Output the (x, y) coordinate of the center of the cell containing the given text.  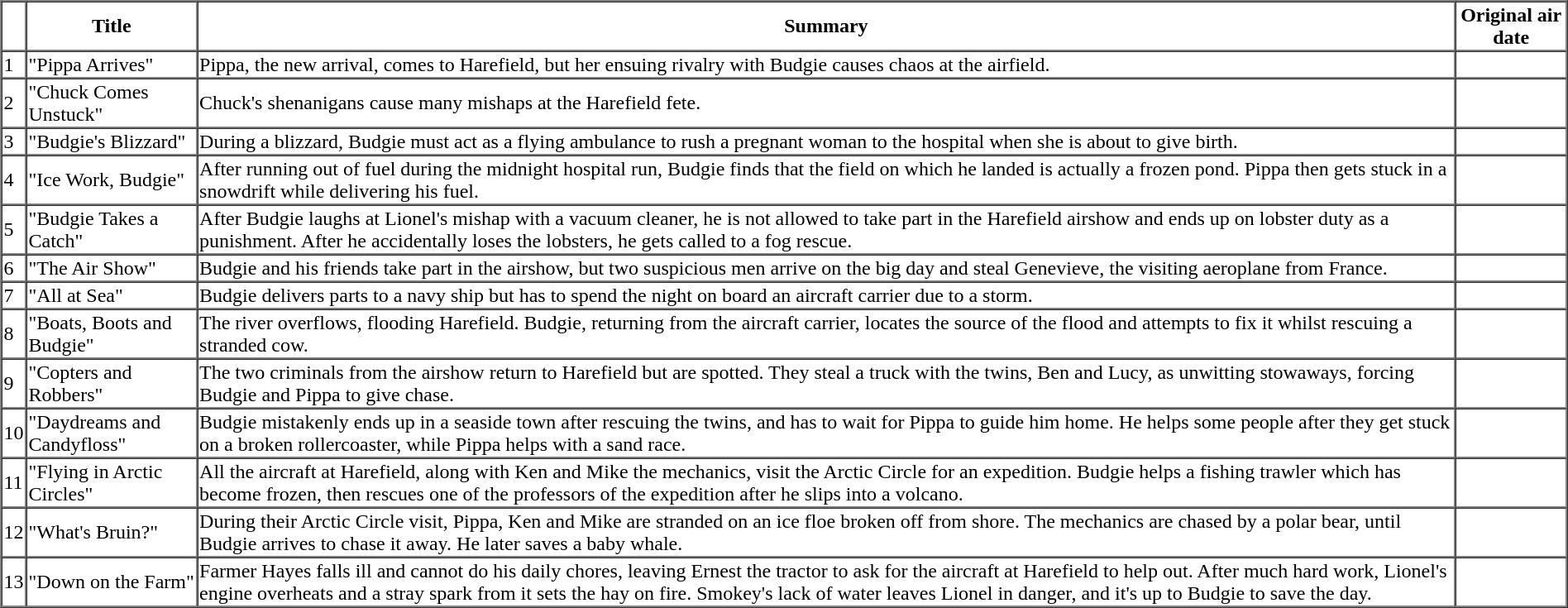
7 (14, 294)
"Pippa Arrives" (112, 65)
Summary (826, 26)
"Copters and Robbers" (112, 384)
Original air date (1512, 26)
"What's Bruin?" (112, 533)
12 (14, 533)
"All at Sea" (112, 294)
Budgie delivers parts to a navy ship but has to spend the night on board an aircraft carrier due to a storm. (826, 294)
"Daydreams and Candyfloss" (112, 433)
4 (14, 180)
"The Air Show" (112, 268)
Pippa, the new arrival, comes to Harefield, but her ensuing rivalry with Budgie causes chaos at the airfield. (826, 65)
"Down on the Farm" (112, 582)
Chuck's shenanigans cause many mishaps at the Harefield fete. (826, 103)
13 (14, 582)
1 (14, 65)
2 (14, 103)
3 (14, 141)
"Ice Work, Budgie" (112, 180)
Title (112, 26)
10 (14, 433)
11 (14, 483)
8 (14, 334)
6 (14, 268)
5 (14, 230)
"Budgie's Blizzard" (112, 141)
"Chuck Comes Unstuck" (112, 103)
"Budgie Takes a Catch" (112, 230)
During a blizzard, Budgie must act as a flying ambulance to rush a pregnant woman to the hospital when she is about to give birth. (826, 141)
9 (14, 384)
"Boats, Boots and Budgie" (112, 334)
"Flying in Arctic Circles" (112, 483)
